Return (x, y) of the center of cell containing provided text 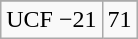
UCF −21 (52, 20)
71 (120, 20)
